Provide the [X, Y] coordinate of the cell's center where the given text is located.  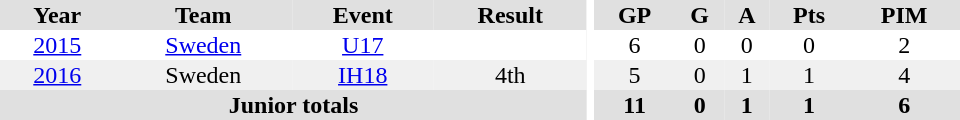
4th [511, 75]
Event [363, 15]
PIM [904, 15]
Team [204, 15]
4 [904, 75]
2016 [58, 75]
U17 [363, 45]
2 [904, 45]
Year [58, 15]
IH18 [363, 75]
G [700, 15]
GP [635, 15]
Pts [810, 15]
2015 [58, 45]
Junior totals [294, 105]
5 [635, 75]
A [747, 15]
Result [511, 15]
11 [635, 105]
